Search for the cell housing the specified text and yield its [X, Y] center coordinate. 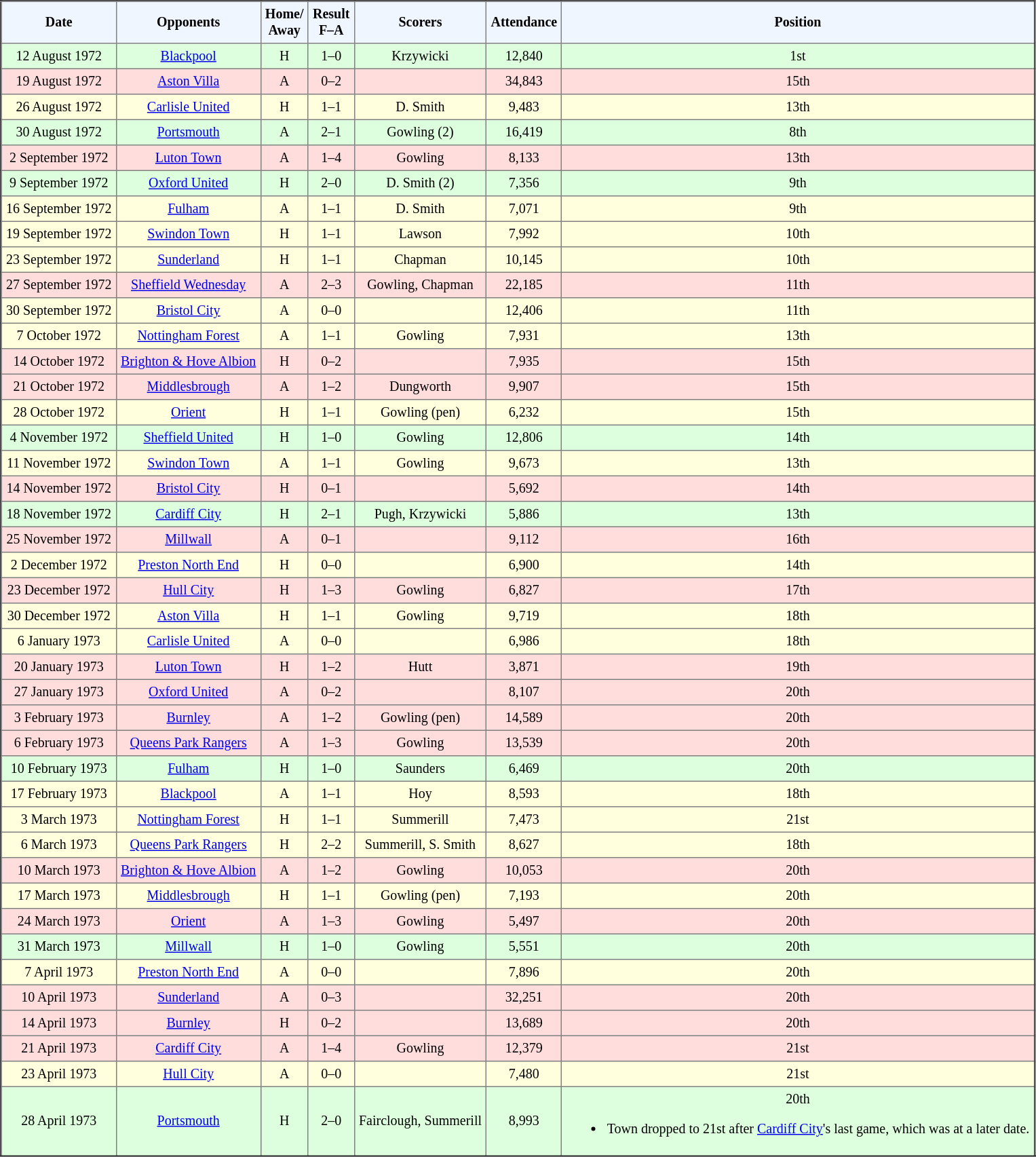
Hutt [421, 667]
7,193 [524, 896]
7,992 [524, 234]
0–3 [331, 998]
Lawson [421, 234]
23 September 1972 [59, 260]
Home/Away [284, 22]
Scorers [421, 22]
4 November 1972 [59, 438]
3 March 1973 [59, 820]
Summerill [421, 820]
27 January 1973 [59, 692]
30 September 1972 [59, 311]
Krzywicki [421, 56]
5,886 [524, 514]
18 November 1972 [59, 514]
12,840 [524, 56]
7,356 [524, 183]
8,593 [524, 794]
7,935 [524, 362]
7,896 [524, 972]
7,931 [524, 336]
19th [798, 667]
Hoy [421, 794]
6 January 1973 [59, 641]
6,232 [524, 413]
6,986 [524, 641]
10,053 [524, 871]
1st [798, 56]
20thTown dropped to 21st after Cardiff City's last game, which was at a later date. [798, 1121]
11 November 1972 [59, 463]
Pugh, Krzywicki [421, 514]
5,692 [524, 489]
6 March 1973 [59, 845]
7 October 1972 [59, 336]
21 April 1973 [59, 1048]
14,589 [524, 718]
9,673 [524, 463]
2–2 [331, 845]
Saunders [421, 769]
6 February 1973 [59, 743]
8,133 [524, 158]
22,185 [524, 285]
16th [798, 539]
Sheffield United [189, 438]
13,539 [524, 743]
27 September 1972 [59, 285]
17 March 1973 [59, 896]
7 April 1973 [59, 972]
25 November 1972 [59, 539]
Sheffield Wednesday [189, 285]
12 August 1972 [59, 56]
8,993 [524, 1121]
20 January 1973 [59, 667]
9,483 [524, 107]
Fairclough, Summerill [421, 1121]
2 December 1972 [59, 565]
19 August 1972 [59, 81]
3,871 [524, 667]
Summerill, S. Smith [421, 845]
Opponents [189, 22]
Chapman [421, 260]
2–3 [331, 285]
23 April 1973 [59, 1074]
7,071 [524, 209]
13,689 [524, 1023]
5,497 [524, 922]
9,112 [524, 539]
16 September 1972 [59, 209]
10,145 [524, 260]
6,469 [524, 769]
23 December 1972 [59, 590]
14 April 1973 [59, 1023]
12,379 [524, 1048]
19 September 1972 [59, 234]
28 October 1972 [59, 413]
9,719 [524, 616]
10 April 1973 [59, 998]
14 October 1972 [59, 362]
30 August 1972 [59, 132]
12,406 [524, 311]
6,827 [524, 590]
7,473 [524, 820]
34,843 [524, 81]
3 February 1973 [59, 718]
31 March 1973 [59, 947]
9 September 1972 [59, 183]
Gowling, Chapman [421, 285]
Position [798, 22]
32,251 [524, 998]
10 March 1973 [59, 871]
9,907 [524, 387]
24 March 1973 [59, 922]
8,627 [524, 845]
17th [798, 590]
17 February 1973 [59, 794]
8th [798, 132]
2 September 1972 [59, 158]
6,900 [524, 565]
12,806 [524, 438]
28 April 1973 [59, 1121]
Date [59, 22]
ResultF–A [331, 22]
Dungworth [421, 387]
7,480 [524, 1074]
5,551 [524, 947]
16,419 [524, 132]
Gowling (2) [421, 132]
21 October 1972 [59, 387]
14 November 1972 [59, 489]
D. Smith (2) [421, 183]
Attendance [524, 22]
30 December 1972 [59, 616]
8,107 [524, 692]
26 August 1972 [59, 107]
10 February 1973 [59, 769]
